For the text-containing cell, return its midpoint in [x, y] coordinate format. 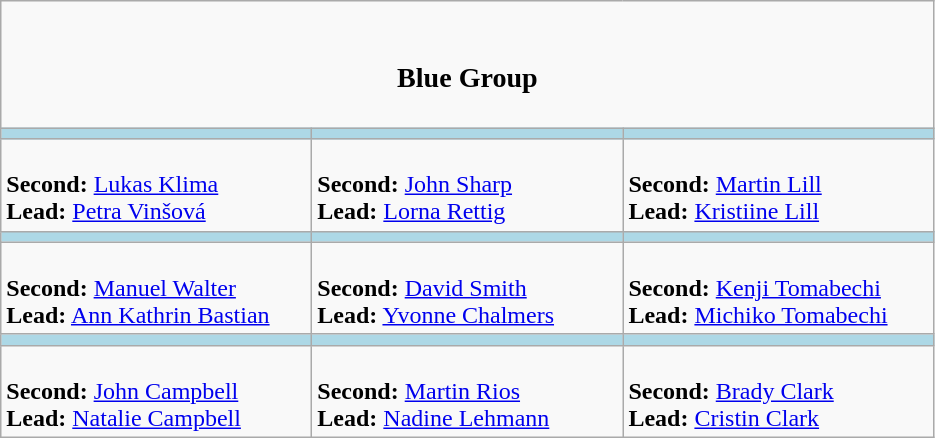
Second: John Sharp Lead: Lorna Rettig [468, 185]
Second: Kenji Tomabechi Lead: Michiko Tomabechi [778, 288]
Second: Martin Rios Lead: Nadine Lehmann [468, 391]
Blue Group [468, 64]
Second: Manuel Walter Lead: Ann Kathrin Bastian [156, 288]
Second: Lukas Klima Lead: Petra Vinšová [156, 185]
Second: John Campbell Lead: Natalie Campbell [156, 391]
Second: Martin Lill Lead: Kristiine Lill [778, 185]
Second: David Smith Lead: Yvonne Chalmers [468, 288]
Second: Brady Clark Lead: Cristin Clark [778, 391]
